Determine the [X, Y] coordinate at the center of the cell enclosing the given text.  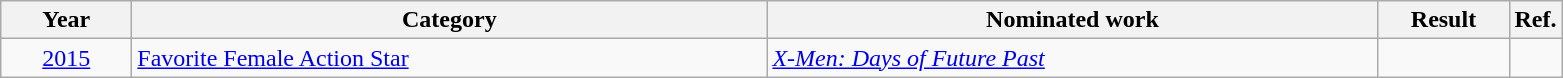
2015 [66, 58]
Year [66, 20]
X-Men: Days of Future Past [1072, 58]
Category [450, 20]
Ref. [1536, 20]
Favorite Female Action Star [450, 58]
Nominated work [1072, 20]
Result [1444, 20]
